Determine the [x, y] coordinate at the center of the cell enclosing the given text.  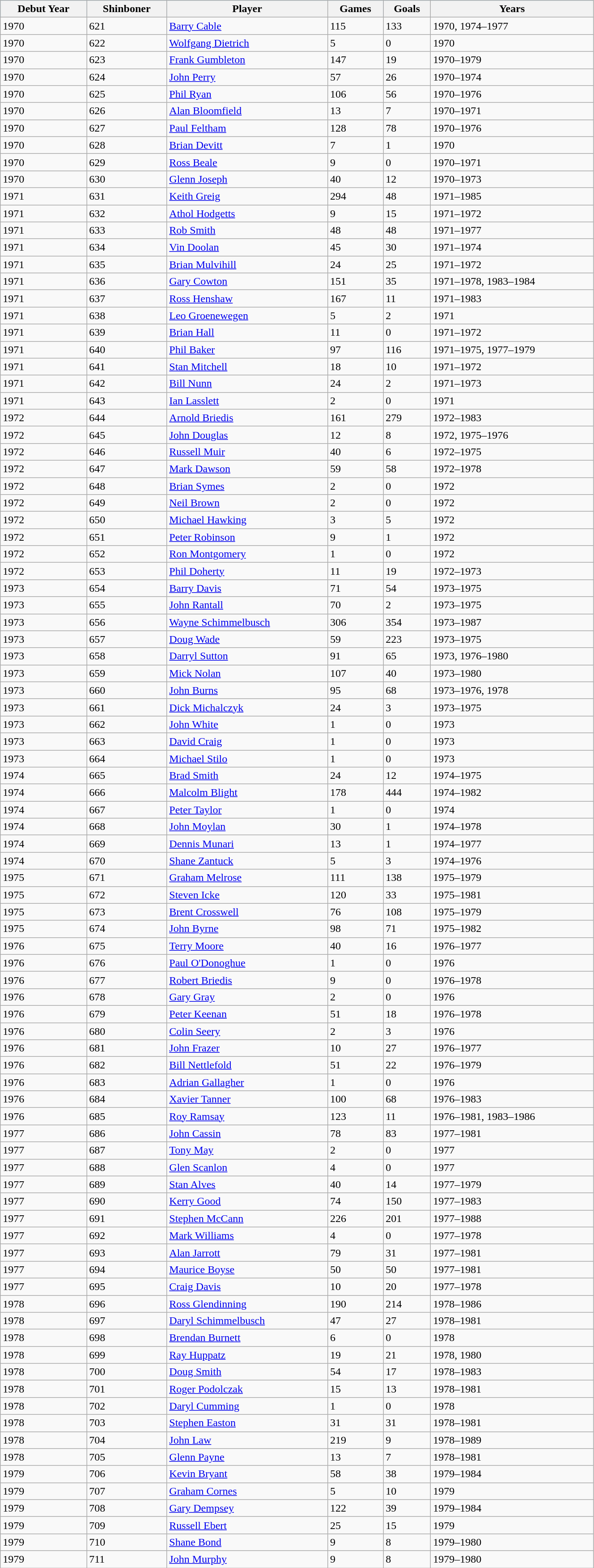
444 [407, 793]
John Cassin [247, 1133]
667 [127, 810]
696 [127, 1304]
664 [127, 759]
Ross Henshaw [247, 299]
653 [127, 571]
684 [127, 1099]
56 [407, 94]
Shane Zantuck [247, 861]
674 [127, 929]
636 [127, 282]
Debut Year [44, 9]
John Douglas [247, 435]
697 [127, 1321]
Mick Nolan [247, 673]
1977–1983 [512, 1201]
688 [127, 1167]
76 [355, 912]
1970–1973 [512, 179]
1970–1979 [512, 60]
677 [127, 980]
Bill Nunn [247, 384]
Phil Doherty [247, 571]
703 [127, 1423]
1973–1980 [512, 673]
666 [127, 793]
Ron Montgomery [247, 554]
John Murphy [247, 1559]
Goals [407, 9]
1970, 1974–1977 [512, 26]
627 [127, 128]
201 [407, 1218]
1976–1979 [512, 1065]
Dick Michalczyk [247, 707]
33 [407, 895]
662 [127, 724]
Kevin Bryant [247, 1474]
1977–1979 [512, 1184]
Graham Cornes [247, 1491]
661 [127, 707]
Adrian Gallagher [247, 1082]
Wayne Schimmelbusch [247, 622]
642 [127, 384]
Shinboner [127, 9]
John White [247, 724]
695 [127, 1286]
95 [355, 690]
Peter Robinson [247, 537]
650 [127, 520]
660 [127, 690]
Barry Davis [247, 588]
682 [127, 1065]
Frank Gumbleton [247, 60]
Phil Ryan [247, 94]
Doug Smith [247, 1372]
354 [407, 622]
Tony May [247, 1150]
Player [247, 9]
Daryl Cumming [247, 1406]
629 [127, 162]
1977–1988 [512, 1218]
39 [407, 1508]
John Burns [247, 690]
621 [127, 26]
Ray Huppatz [247, 1355]
97 [355, 350]
147 [355, 60]
1975–1982 [512, 929]
1978–1983 [512, 1372]
Glenn Payne [247, 1457]
686 [127, 1133]
1975–1981 [512, 895]
108 [407, 912]
623 [127, 60]
45 [355, 248]
Brad Smith [247, 776]
1971–1977 [512, 231]
711 [127, 1559]
Kerry Good [247, 1201]
Daryl Schimmelbusch [247, 1321]
Ross Glendinning [247, 1304]
Colin Seery [247, 1031]
38 [407, 1474]
658 [127, 656]
98 [355, 929]
700 [127, 1372]
626 [127, 111]
Brendan Burnett [247, 1338]
Shane Bond [247, 1542]
79 [355, 1252]
1974–1975 [512, 776]
John Law [247, 1440]
1974–1976 [512, 861]
120 [355, 895]
665 [127, 776]
1974–1978 [512, 827]
Peter Keenan [247, 1014]
17 [407, 1372]
Darryl Sutton [247, 656]
1978–1986 [512, 1304]
Alan Jarrott [247, 1252]
690 [127, 1201]
Dennis Munari [247, 844]
640 [127, 350]
676 [127, 963]
1972–1978 [512, 469]
1971–1973 [512, 384]
692 [127, 1235]
John Byrne [247, 929]
Stephen Easton [247, 1423]
Brian Mulvihill [247, 265]
161 [355, 418]
681 [127, 1048]
Michael Hawking [247, 520]
1971–1985 [512, 196]
138 [407, 878]
190 [355, 1304]
Craig Davis [247, 1286]
625 [127, 94]
649 [127, 503]
Mark Williams [247, 1235]
637 [127, 299]
279 [407, 418]
709 [127, 1525]
693 [127, 1252]
Roger Podolczak [247, 1389]
1971–1974 [512, 248]
Steven Icke [247, 895]
1971–1983 [512, 299]
226 [355, 1218]
705 [127, 1457]
Malcolm Blight [247, 793]
John Perry [247, 77]
106 [355, 94]
673 [127, 912]
John Rantall [247, 605]
Games [355, 9]
Glenn Joseph [247, 179]
628 [127, 145]
Gary Dempsey [247, 1508]
Roy Ramsay [247, 1116]
35 [407, 282]
John Frazer [247, 1048]
704 [127, 1440]
Russell Muir [247, 452]
683 [127, 1082]
178 [355, 793]
698 [127, 1338]
671 [127, 878]
Stan Mitchell [247, 367]
Vin Doolan [247, 248]
107 [355, 673]
91 [355, 656]
633 [127, 231]
635 [127, 265]
630 [127, 179]
Barry Cable [247, 26]
652 [127, 554]
115 [355, 26]
638 [127, 316]
14 [407, 1184]
John Moylan [247, 827]
47 [355, 1321]
657 [127, 639]
Alan Bloomfield [247, 111]
Bill Nettlefold [247, 1065]
1974–1977 [512, 844]
223 [407, 639]
1971–1978, 1983–1984 [512, 282]
1978–1989 [512, 1440]
701 [127, 1389]
22 [407, 1065]
Stan Alves [247, 1184]
1970–1974 [512, 77]
111 [355, 878]
21 [407, 1355]
Glen Scanlon [247, 1167]
1976–1981, 1983–1986 [512, 1116]
Rob Smith [247, 231]
645 [127, 435]
150 [407, 1201]
687 [127, 1150]
1972–1975 [512, 452]
707 [127, 1491]
708 [127, 1508]
685 [127, 1116]
655 [127, 605]
123 [355, 1116]
1978, 1980 [512, 1355]
57 [355, 77]
639 [127, 333]
679 [127, 1014]
70 [355, 605]
654 [127, 588]
647 [127, 469]
624 [127, 77]
294 [355, 196]
622 [127, 43]
Peter Taylor [247, 810]
694 [127, 1269]
Gary Gray [247, 997]
1972–1983 [512, 418]
83 [407, 1133]
Athol Hodgetts [247, 214]
659 [127, 673]
26 [407, 77]
648 [127, 486]
668 [127, 827]
116 [407, 350]
Russell Ebert [247, 1525]
306 [355, 622]
641 [127, 367]
Mark Dawson [247, 469]
670 [127, 861]
122 [355, 1508]
706 [127, 1474]
167 [355, 299]
Xavier Tanner [247, 1099]
Robert Briedis [247, 980]
Leo Groenewegen [247, 316]
Michael Stilo [247, 759]
646 [127, 452]
Graham Melrose [247, 878]
1976–1983 [512, 1099]
Arnold Briedis [247, 418]
Gary Cowton [247, 282]
702 [127, 1406]
214 [407, 1304]
Doug Wade [247, 639]
151 [355, 282]
691 [127, 1218]
689 [127, 1184]
678 [127, 997]
David Craig [247, 741]
1973, 1976–1980 [512, 656]
100 [355, 1099]
Terry Moore [247, 946]
16 [407, 946]
Brian Symes [247, 486]
Paul O'Donoghue [247, 963]
Phil Baker [247, 350]
Neil Brown [247, 503]
1974–1982 [512, 793]
65 [407, 656]
1973–1976, 1978 [512, 690]
133 [407, 26]
631 [127, 196]
675 [127, 946]
Keith Greig [247, 196]
663 [127, 741]
651 [127, 537]
Maurice Boyse [247, 1269]
680 [127, 1031]
74 [355, 1201]
Brian Devitt [247, 145]
634 [127, 248]
Brent Crosswell [247, 912]
1971–1975, 1977–1979 [512, 350]
20 [407, 1286]
1972, 1975–1976 [512, 435]
669 [127, 844]
128 [355, 128]
656 [127, 622]
1973–1987 [512, 622]
644 [127, 418]
Wolfgang Dietrich [247, 43]
Years [512, 9]
699 [127, 1355]
Ross Beale [247, 162]
1972–1973 [512, 571]
Ian Lasslett [247, 401]
Stephen McCann [247, 1218]
672 [127, 895]
Paul Feltham [247, 128]
632 [127, 214]
710 [127, 1542]
Brian Hall [247, 333]
643 [127, 401]
219 [355, 1440]
